Provide the [x, y] coordinate of the cell's center where the given text is located.  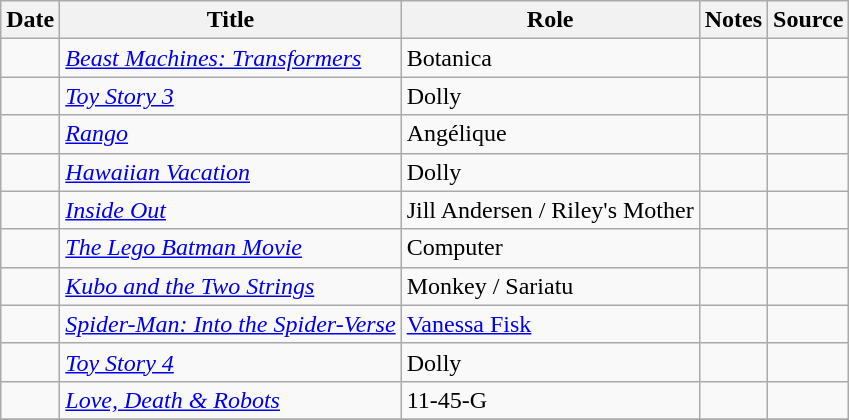
Hawaiian Vacation [230, 172]
Date [30, 20]
Beast Machines: Transformers [230, 58]
Botanica [550, 58]
Monkey / Sariatu [550, 286]
Notes [733, 20]
Spider-Man: Into the Spider-Verse [230, 324]
Jill Andersen / Riley's Mother [550, 210]
Toy Story 4 [230, 362]
Vanessa Fisk [550, 324]
The Lego Batman Movie [230, 248]
Kubo and the Two Strings [230, 286]
11-45-G [550, 400]
Role [550, 20]
Toy Story 3 [230, 96]
Computer [550, 248]
Inside Out [230, 210]
Title [230, 20]
Rango [230, 134]
Love, Death & Robots [230, 400]
Source [808, 20]
Angélique [550, 134]
